Locate the cell with the specified text and output its [X, Y] center coordinate. 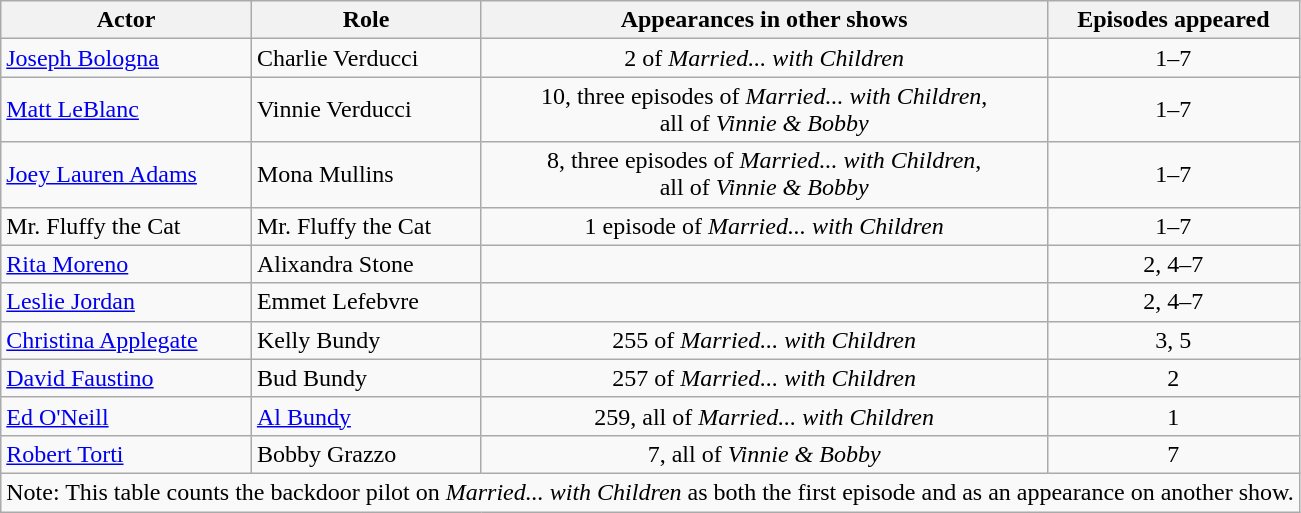
257 of Married... with Children [764, 378]
Vinnie Verducci [366, 110]
Bud Bundy [366, 378]
Charlie Verducci [366, 58]
Matt LeBlanc [126, 110]
Bobby Grazzo [366, 454]
Leslie Jordan [126, 302]
Actor [126, 20]
Kelly Bundy [366, 340]
Mona Mullins [366, 174]
Al Bundy [366, 416]
2 of Married... with Children [764, 58]
Episodes appeared [1173, 20]
7 [1173, 454]
Alixandra Stone [366, 264]
259, all of Married... with Children [764, 416]
Ed O'Neill [126, 416]
Rita Moreno [126, 264]
Joseph Bologna [126, 58]
7, all of Vinnie & Bobby [764, 454]
10, three episodes of Married... with Children,all of Vinnie & Bobby [764, 110]
255 of Married... with Children [764, 340]
David Faustino [126, 378]
1 episode of Married... with Children [764, 226]
Joey Lauren Adams [126, 174]
Note: This table counts the backdoor pilot on Married... with Children as both the first episode and as an appearance on another show. [650, 492]
1 [1173, 416]
8, three episodes of Married... with Children,all of Vinnie & Bobby [764, 174]
Appearances in other shows [764, 20]
3, 5 [1173, 340]
Role [366, 20]
Emmet Lefebvre [366, 302]
Robert Torti [126, 454]
2 [1173, 378]
Christina Applegate [126, 340]
